Identify which cell holds the provided text, then report its (X, Y) central coordinate. 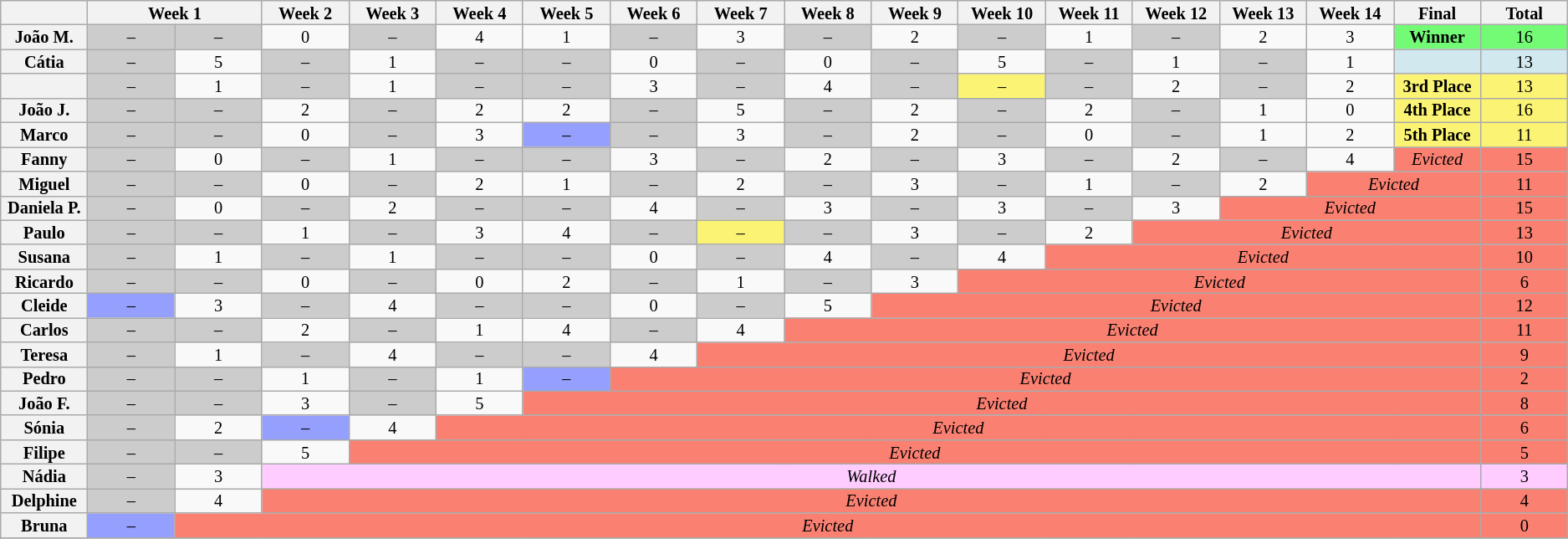
Daniela P. (44, 208)
3rd Place (1437, 85)
Week 10 (1002, 12)
5th Place (1437, 134)
Sónia (44, 427)
Susana (44, 256)
Carlos (44, 330)
Total (1525, 12)
Final (1437, 12)
Week 14 (1350, 12)
Cleide (44, 305)
Week 13 (1263, 12)
Winner (1437, 37)
Week 12 (1176, 12)
Delphine (44, 501)
4th Place (1437, 110)
João F. (44, 403)
8 (1525, 403)
Nádia (44, 475)
Ricardo (44, 281)
Walked (871, 475)
Week 2 (305, 12)
Marco (44, 134)
Week 7 (741, 12)
Week 1 (175, 12)
João J. (44, 110)
Pedro (44, 378)
Filipe (44, 452)
Week 3 (392, 12)
Week 9 (915, 12)
Week 4 (479, 12)
12 (1525, 305)
9 (1525, 355)
Miguel (44, 182)
Week 5 (566, 12)
Paulo (44, 233)
João M. (44, 37)
Cátia (44, 62)
Week 11 (1089, 12)
Teresa (44, 355)
Week 6 (654, 12)
10 (1525, 256)
Bruna (44, 526)
Week 8 (828, 12)
Fanny (44, 159)
